Extract the [X, Y] coordinate from the center of the cell holding the provided text.  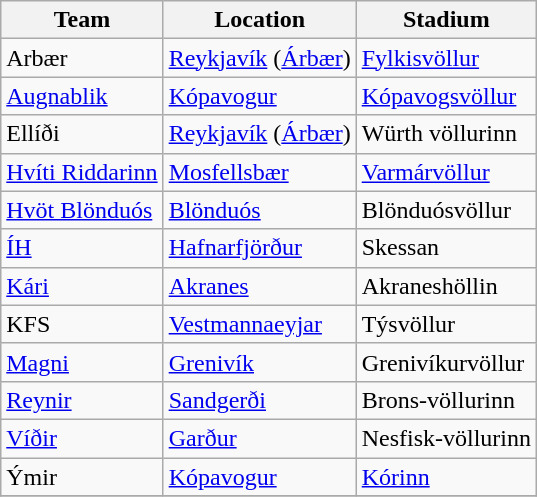
Týsvöllur [446, 324]
ÍH [82, 248]
Garður [260, 438]
Blönduósvöllur [446, 210]
KFS [82, 324]
Brons-völlurinn [446, 400]
Location [260, 20]
Magni [82, 362]
Skessan [446, 248]
Ýmir [82, 477]
Mosfellsbær [260, 172]
Kórinn [446, 477]
Kári [82, 286]
Hafnarfjörður [260, 248]
Grenivík [260, 362]
Vestmannaeyjar [260, 324]
Víðir [82, 438]
Ellíði [82, 134]
Hvíti Riddarinn [82, 172]
Nesfisk-völlurinn [446, 438]
Arbær [82, 58]
Team [82, 20]
Augnablik [82, 96]
Stadium [446, 20]
Varmárvöllur [446, 172]
Reynir [82, 400]
Sandgerði [260, 400]
Fylkisvöllur [446, 58]
Kópavogsvöllur [446, 96]
Grenivíkurvöllur [446, 362]
Akranes [260, 286]
Blönduós [260, 210]
Akraneshöllin [446, 286]
Hvöt Blönduós [82, 210]
Würth völlurinn [446, 134]
